Pinpoint the cell where the given text exists, returning its (X, Y) midpoint coordinate. 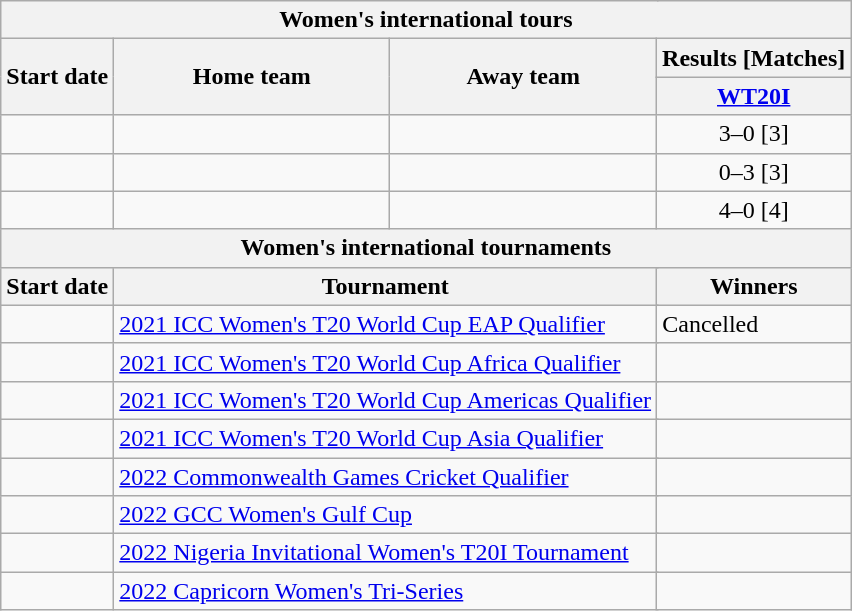
Winners (754, 286)
2021 ICC Women's T20 World Cup Americas Qualifier (386, 400)
0–3 [3] (754, 172)
2021 ICC Women's T20 World Cup Asia Qualifier (386, 438)
2022 GCC Women's Gulf Cup (386, 515)
Women's international tournaments (426, 248)
2021 ICC Women's T20 World Cup Africa Qualifier (386, 362)
Home team (252, 77)
2022 Capricorn Women's Tri-Series (386, 591)
3–0 [3] (754, 134)
4–0 [4] (754, 210)
2021 ICC Women's T20 World Cup EAP Qualifier (386, 324)
Women's international tours (426, 20)
Tournament (386, 286)
2022 Nigeria Invitational Women's T20I Tournament (386, 553)
Results [Matches] (754, 58)
Cancelled (754, 324)
2022 Commonwealth Games Cricket Qualifier (386, 477)
Away team (524, 77)
WT20I (754, 96)
